Pinpoint the cell where the given text exists, returning its [x, y] midpoint coordinate. 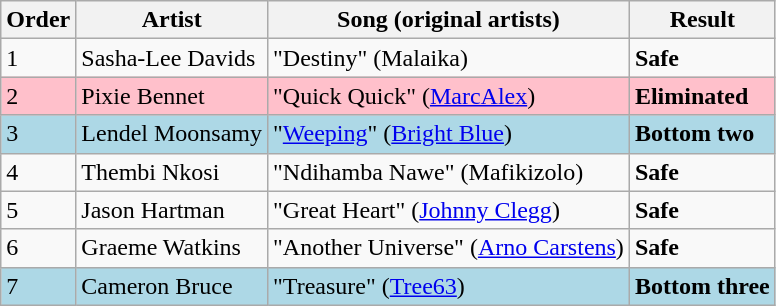
Thembi Nkosi [172, 172]
Graeme Watkins [172, 248]
Sasha-Lee Davids [172, 58]
"Quick Quick" (MarcAlex) [448, 96]
"Another Universe" (Arno Carstens) [448, 248]
1 [38, 58]
Artist [172, 20]
Order [38, 20]
Song (original artists) [448, 20]
5 [38, 210]
Bottom two [702, 134]
Jason Hartman [172, 210]
"Weeping" (Bright Blue) [448, 134]
"Great Heart" (Johnny Clegg) [448, 210]
"Ndihamba Nawe" (Mafikizolo) [448, 172]
Cameron Bruce [172, 286]
Result [702, 20]
2 [38, 96]
3 [38, 134]
6 [38, 248]
7 [38, 286]
"Destiny" (Malaika) [448, 58]
Lendel Moonsamy [172, 134]
"Treasure" (Tree63) [448, 286]
Bottom three [702, 286]
Pixie Bennet [172, 96]
4 [38, 172]
Eliminated [702, 96]
